Scan for the cell matching the given text and deliver its (x, y) coordinate at center. 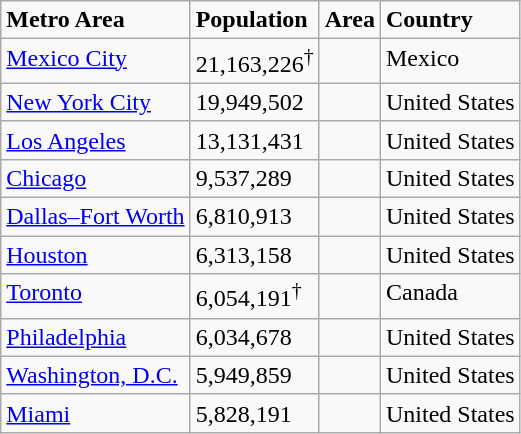
Chicago (96, 178)
21,163,226† (254, 62)
5,828,191 (254, 413)
Dallas–Fort Worth (96, 217)
Philadelphia (96, 337)
13,131,431 (254, 140)
Area (350, 20)
Miami (96, 413)
Mexico (450, 62)
Population (254, 20)
19,949,502 (254, 102)
9,537,289 (254, 178)
Country (450, 20)
6,034,678 (254, 337)
6,313,158 (254, 255)
Metro Area (96, 20)
6,810,913 (254, 217)
6,054,191† (254, 296)
Canada (450, 296)
Washington, D.C. (96, 375)
Mexico City (96, 62)
Houston (96, 255)
New York City (96, 102)
Los Angeles (96, 140)
5,949,859 (254, 375)
Toronto (96, 296)
